Identify which cell holds the provided text, then report its (x, y) central coordinate. 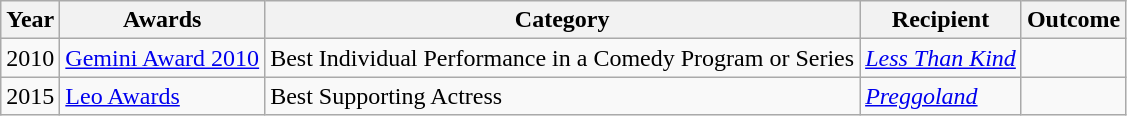
2015 (30, 96)
Best Supporting Actress (562, 96)
Outcome (1073, 20)
Recipient (941, 20)
Category (562, 20)
Preggoland (941, 96)
Best Individual Performance in a Comedy Program or Series (562, 58)
Leo Awards (162, 96)
Awards (162, 20)
Gemini Award 2010 (162, 58)
Year (30, 20)
2010 (30, 58)
Less Than Kind (941, 58)
